Locate the cell with the specified text and output its [x, y] center coordinate. 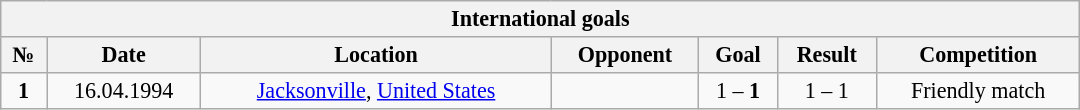
1 [24, 90]
16.04.1994 [123, 90]
Goal [738, 54]
Jacksonville, United States [376, 90]
Competition [978, 54]
Opponent [625, 54]
International goals [540, 18]
Result [826, 54]
Location [376, 54]
№ [24, 54]
Friendly match [978, 90]
Date [123, 54]
